Provide the [x, y] coordinate of the cell's center where the given text is located.  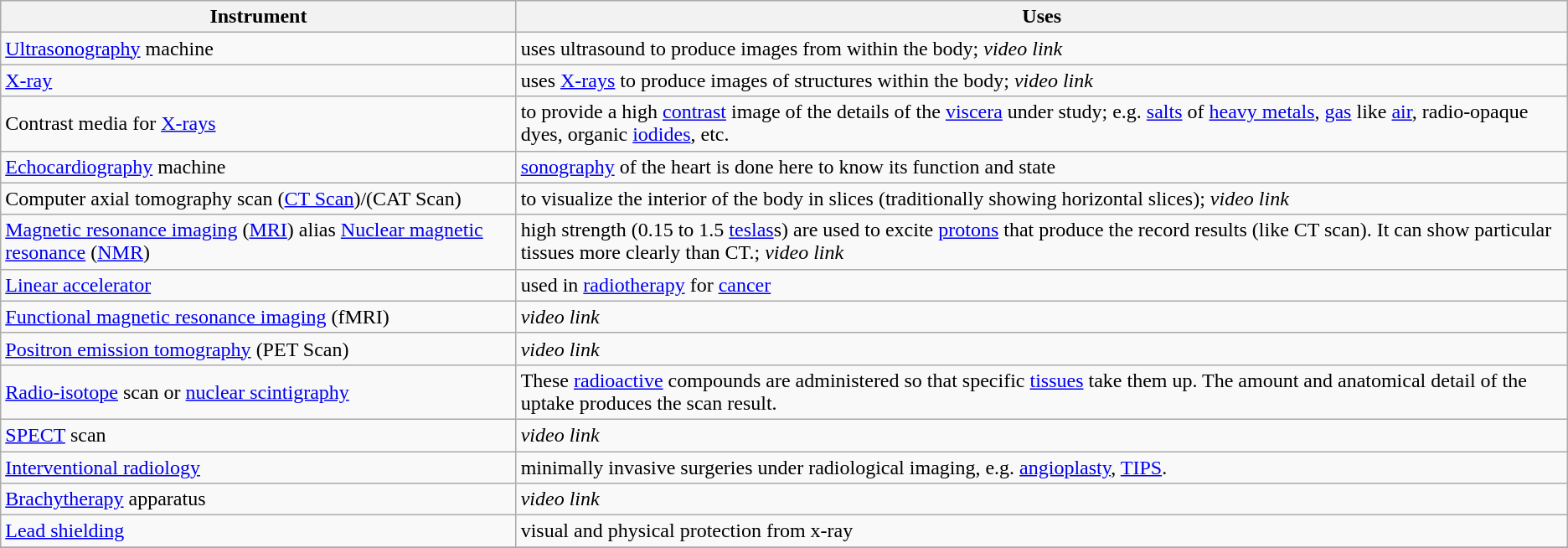
Brachytherapy apparatus [258, 499]
Lead shielding [258, 531]
Positron emission tomography (PET Scan) [258, 349]
visual and physical protection from x-ray [1042, 531]
sonography of the heart is done here to know its function and state [1042, 167]
Functional magnetic resonance imaging (fMRI) [258, 317]
uses X-rays to produce images of structures within the body; video link [1042, 80]
Interventional radiology [258, 467]
Computer axial tomography scan (CT Scan)/(CAT Scan) [258, 199]
used in radiotherapy for cancer [1042, 285]
X-ray [258, 80]
Echocardiography machine [258, 167]
SPECT scan [258, 435]
minimally invasive surgeries under radiological imaging, e.g. angioplasty, TIPS. [1042, 467]
Contrast media for X-rays [258, 124]
Radio-isotope scan or nuclear scintigraphy [258, 392]
Uses [1042, 17]
to visualize the interior of the body in slices (traditionally showing horizontal slices); video link [1042, 199]
Linear accelerator [258, 285]
Magnetic resonance imaging (MRI) alias Nuclear magnetic resonance (NMR) [258, 241]
Instrument [258, 17]
uses ultrasound to produce images from within the body; video link [1042, 49]
Ultrasonography machine [258, 49]
